Return the (x, y) coordinate for the center point of the cell that contains the specified text.  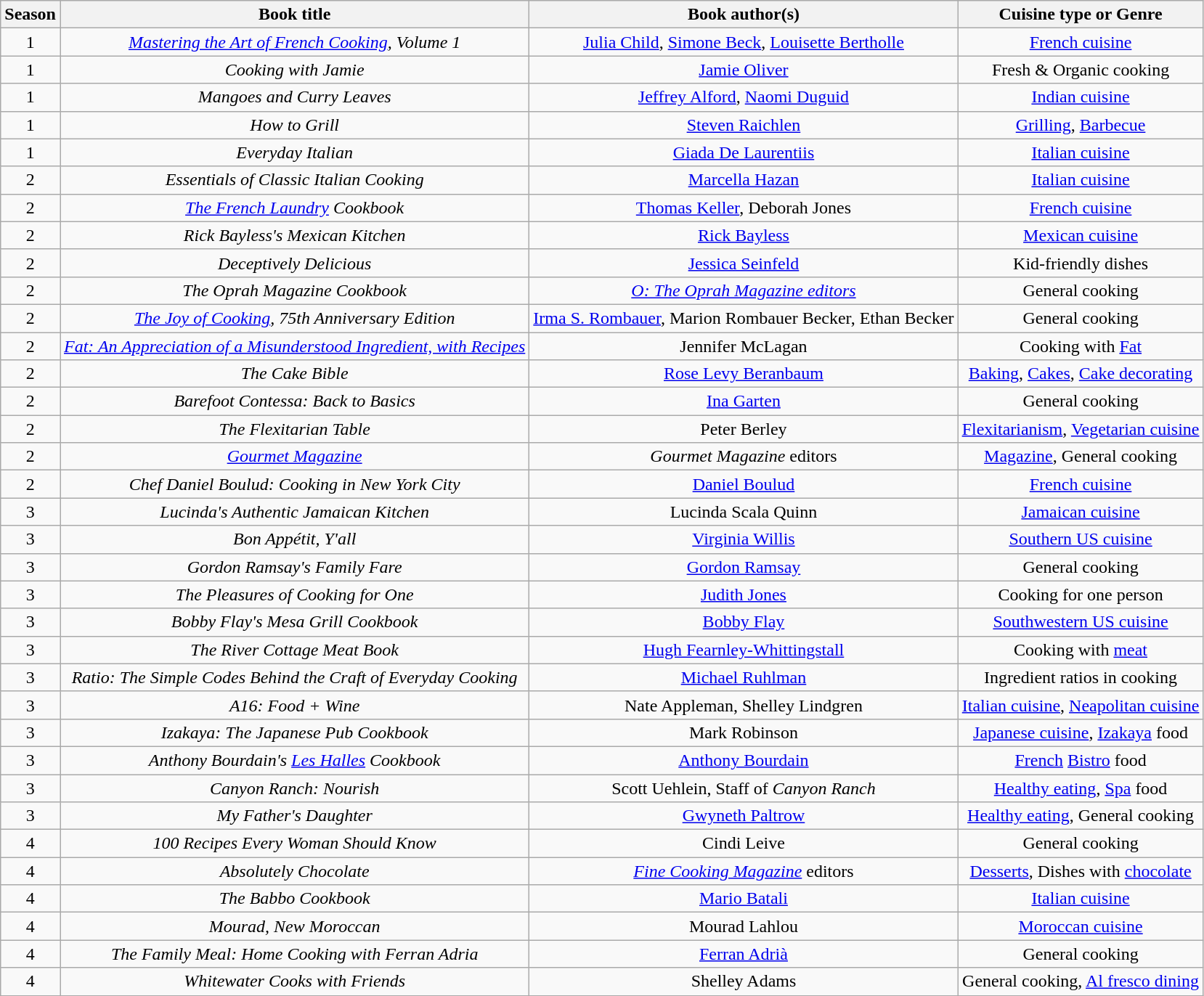
Flexitarianism, Vegetarian cuisine (1081, 429)
Izakaya: The Japanese Pub Cookbook (294, 732)
Bobby Flay (744, 622)
Scott Uehlein, Staff of Canyon Ranch (744, 788)
Rick Bayless's Mexican Kitchen (294, 235)
Healthy eating, General cooking (1081, 816)
Indian cuisine (1081, 97)
Ferran Adrià (744, 954)
Peter Berley (744, 429)
Rick Bayless (744, 235)
Anthony Bourdain's Les Halles Cookbook (294, 760)
Judith Jones (744, 595)
Season (30, 15)
O: The Oprah Magazine editors (744, 290)
Absolutely Chocolate (294, 871)
Southern US cuisine (1081, 539)
Virginia Willis (744, 539)
Moroccan cuisine (1081, 926)
Canyon Ranch: Nourish (294, 788)
Baking, Cakes, Cake decorating (1081, 374)
Mark Robinson (744, 732)
100 Recipes Every Woman Should Know (294, 844)
Cooking with Jamie (294, 70)
Essentials of Classic Italian Cooking (294, 180)
Bobby Flay's Mesa Grill Cookbook (294, 622)
Cooking with meat (1081, 650)
General cooking, Al fresco dining (1081, 981)
Cooking with Fat (1081, 346)
Southwestern US cuisine (1081, 622)
Magazine, General cooking (1081, 457)
The Babbo Cookbook (294, 899)
My Father's Daughter (294, 816)
The Cake Bible (294, 374)
Nate Appleman, Shelley Lindgren (744, 705)
Jamie Oliver (744, 70)
Barefoot Contessa: Back to Basics (294, 401)
Anthony Bourdain (744, 760)
Thomas Keller, Deborah Jones (744, 208)
Bon Appétit, Y'all (294, 539)
Book author(s) (744, 15)
Cuisine type or Genre (1081, 15)
Gordon Ramsay (744, 567)
Jamaican cuisine (1081, 512)
Jessica Seinfeld (744, 263)
French Bistro food (1081, 760)
Mourad, New Moroccan (294, 926)
Lucinda's Authentic Jamaican Kitchen (294, 512)
Mangoes and Curry Leaves (294, 97)
Ina Garten (744, 401)
Mexican cuisine (1081, 235)
Deceptively Delicious (294, 263)
Desserts, Dishes with chocolate (1081, 871)
Chef Daniel Boulud: Cooking in New York City (294, 484)
The Family Meal: Home Cooking with Ferran Adria (294, 954)
Grilling, Barbecue (1081, 125)
The French Laundry Cookbook (294, 208)
Mourad Lahlou (744, 926)
Jennifer McLagan (744, 346)
Lucinda Scala Quinn (744, 512)
Cooking for one person (1081, 595)
Gourmet Magazine editors (744, 457)
The Pleasures of Cooking for One (294, 595)
Fresh & Organic cooking (1081, 70)
The River Cottage Meat Book (294, 650)
Irma S. Rombauer, Marion Rombauer Becker, Ethan Becker (744, 318)
A16: Food + Wine (294, 705)
Jeffrey Alford, Naomi Duguid (744, 97)
Mario Batali (744, 899)
Ingredient ratios in cooking (1081, 677)
Italian cuisine, Neapolitan cuisine (1081, 705)
Healthy eating, Spa food (1081, 788)
Julia Child, Simone Beck, Louisette Bertholle (744, 42)
Michael Ruhlman (744, 677)
Daniel Boulud (744, 484)
Giada De Laurentiis (744, 152)
Rose Levy Beranbaum (744, 374)
Shelley Adams (744, 981)
Fat: An Appreciation of a Misunderstood Ingredient, with Recipes (294, 346)
How to Grill (294, 125)
Japanese cuisine, Izakaya food (1081, 732)
Whitewater Cooks with Friends (294, 981)
Cindi Leive (744, 844)
Hugh Fearnley-Whittingstall (744, 650)
The Oprah Magazine Cookbook (294, 290)
The Joy of Cooking, 75th Anniversary Edition (294, 318)
The Flexitarian Table (294, 429)
Fine Cooking Magazine editors (744, 871)
Gourmet Magazine (294, 457)
Steven Raichlen (744, 125)
Marcella Hazan (744, 180)
Gordon Ramsay's Family Fare (294, 567)
Kid-friendly dishes (1081, 263)
Gwyneth Paltrow (744, 816)
Everyday Italian (294, 152)
Mastering the Art of French Cooking, Volume 1 (294, 42)
Ratio: The Simple Codes Behind the Craft of Everyday Cooking (294, 677)
Book title (294, 15)
